Find where the given text appears and provide that cell's center as (X, Y) coordinate. 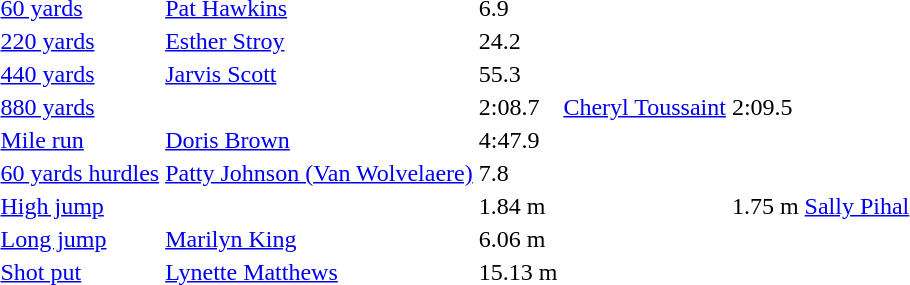
55.3 (518, 74)
Doris Brown (320, 140)
2:08.7 (518, 107)
Marilyn King (320, 239)
4:47.9 (518, 140)
7.8 (518, 173)
2:09.5 (765, 107)
24.2 (518, 41)
1.75 m (765, 206)
Esther Stroy (320, 41)
Jarvis Scott (320, 74)
1.84 m (518, 206)
6.06 m (518, 239)
Patty Johnson (Van Wolvelaere) (320, 173)
Cheryl Toussaint (645, 107)
